Detect which cell encompasses the target text, then output its (x, y) center coordinate. 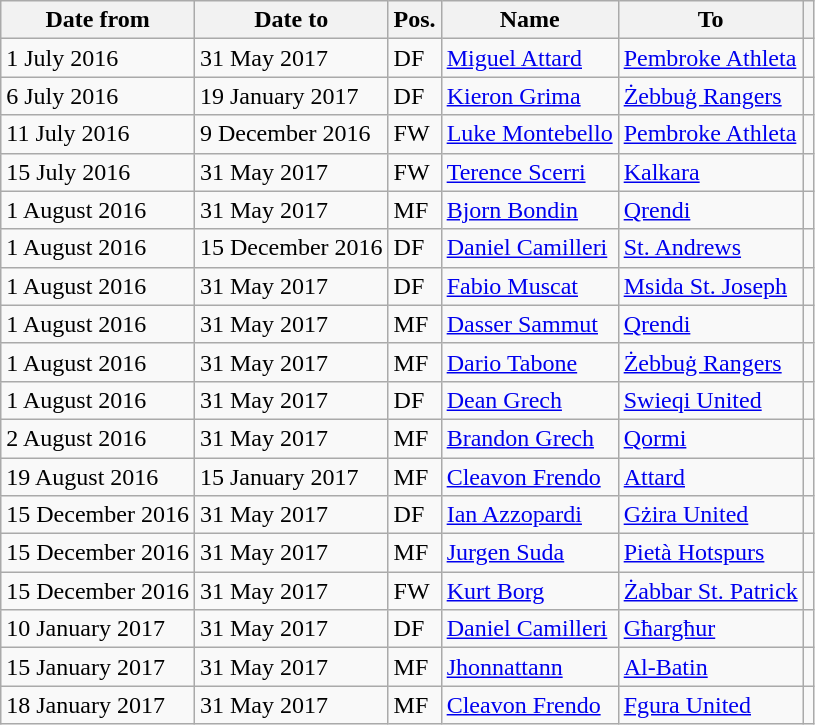
10 January 2017 (98, 629)
Jhonnattann (530, 667)
1 July 2016 (98, 58)
Żabbar St. Patrick (710, 591)
Qormi (710, 438)
Date from (98, 20)
15 July 2016 (98, 172)
Bjorn Bondin (530, 210)
Date to (291, 20)
6 July 2016 (98, 96)
To (710, 20)
St. Andrews (710, 248)
Miguel Attard (530, 58)
Dean Grech (530, 400)
Brandon Grech (530, 438)
Kalkara (710, 172)
19 August 2016 (98, 477)
Attard (710, 477)
Pietà Hotspurs (710, 553)
Al-Batin (710, 667)
2 August 2016 (98, 438)
Kieron Grima (530, 96)
18 January 2017 (98, 705)
Terence Scerri (530, 172)
Msida St. Joseph (710, 286)
19 January 2017 (291, 96)
11 July 2016 (98, 134)
Ian Azzopardi (530, 515)
Dasser Sammut (530, 324)
Fgura United (710, 705)
Kurt Borg (530, 591)
Luke Montebello (530, 134)
Swieqi United (710, 400)
Pos. (414, 20)
Jurgen Suda (530, 553)
9 December 2016 (291, 134)
Għargħur (710, 629)
Fabio Muscat (530, 286)
Name (530, 20)
Gżira United (710, 515)
Dario Tabone (530, 362)
